Return the [X, Y] coordinate for the center point of the cell that contains the specified text.  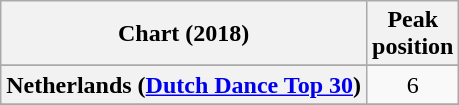
Peakposition [413, 34]
6 [413, 85]
Chart (2018) [184, 34]
Netherlands (Dutch Dance Top 30) [184, 85]
